Provide the [x, y] coordinate of the cell's center where the given text is located.  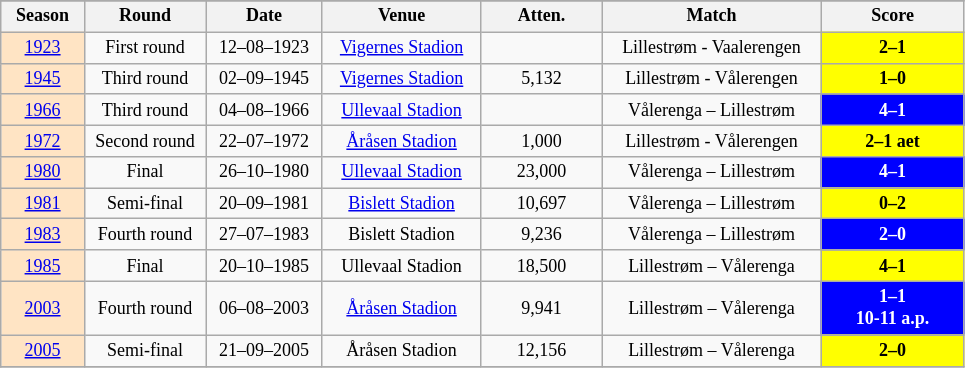
9,236 [542, 234]
18,500 [542, 266]
1–0 [893, 78]
Match [712, 16]
20–10–1985 [264, 266]
26–10–1980 [264, 172]
1923 [43, 48]
20–09–1981 [264, 204]
9,941 [542, 308]
5,132 [542, 78]
06–08–2003 [264, 308]
1966 [43, 110]
23,000 [542, 172]
First round [144, 48]
2003 [43, 308]
1,000 [542, 140]
1985 [43, 266]
22–07–1972 [264, 140]
Venue [402, 16]
Lillestrøm - Vaalerengen [712, 48]
2–1 aet [893, 140]
10,697 [542, 204]
02–09–1945 [264, 78]
2–1 [893, 48]
21–09–2005 [264, 350]
04–08–1966 [264, 110]
27–07–1983 [264, 234]
1–110-11 a.p. [893, 308]
1945 [43, 78]
1980 [43, 172]
12–08–1923 [264, 48]
Date [264, 16]
Second round [144, 140]
Score [893, 16]
1983 [43, 234]
1972 [43, 140]
0–2 [893, 204]
2005 [43, 350]
Atten. [542, 16]
1981 [43, 204]
Season [43, 16]
Round [144, 16]
12,156 [542, 350]
